From the cell containing the given text, extract its center point as [x, y] coordinate. 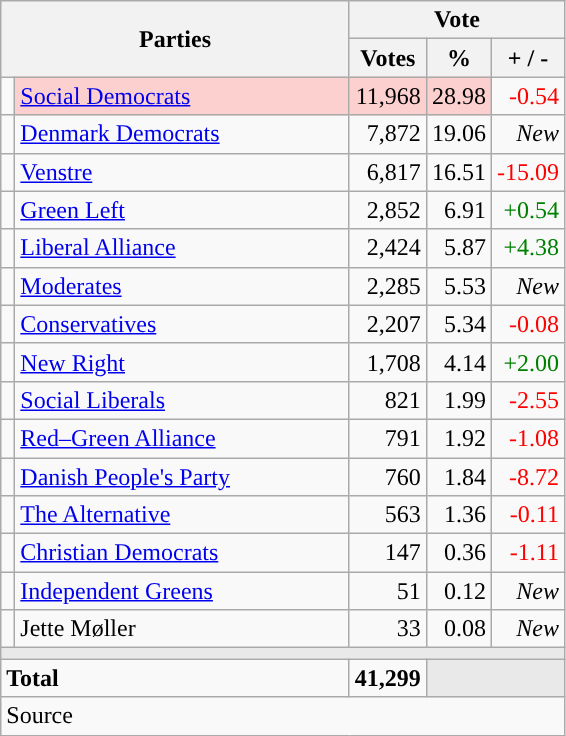
19.06 [458, 134]
Social Democrats [182, 96]
Jette Møller [182, 629]
Danish People's Party [182, 477]
821 [388, 400]
1.84 [458, 477]
5.87 [458, 248]
New Right [182, 362]
-0.08 [528, 324]
11,968 [388, 96]
6,817 [388, 172]
51 [388, 591]
1.99 [458, 400]
Red–Green Alliance [182, 438]
1,708 [388, 362]
1.36 [458, 515]
Parties [176, 39]
791 [388, 438]
+ / - [528, 58]
147 [388, 553]
760 [388, 477]
Vote [456, 20]
4.14 [458, 362]
-0.11 [528, 515]
2,207 [388, 324]
Venstre [182, 172]
-0.54 [528, 96]
Votes [388, 58]
2,424 [388, 248]
% [458, 58]
Moderates [182, 286]
2,285 [388, 286]
Green Left [182, 210]
6.91 [458, 210]
33 [388, 629]
0.12 [458, 591]
5.34 [458, 324]
28.98 [458, 96]
0.08 [458, 629]
-2.55 [528, 400]
+4.38 [528, 248]
Christian Democrats [182, 553]
Source [283, 716]
-15.09 [528, 172]
Denmark Democrats [182, 134]
Independent Greens [182, 591]
Conservatives [182, 324]
1.92 [458, 438]
+2.00 [528, 362]
563 [388, 515]
5.53 [458, 286]
-1.11 [528, 553]
41,299 [388, 678]
The Alternative [182, 515]
2,852 [388, 210]
Total [176, 678]
16.51 [458, 172]
-1.08 [528, 438]
+0.54 [528, 210]
7,872 [388, 134]
-8.72 [528, 477]
Social Liberals [182, 400]
0.36 [458, 553]
Liberal Alliance [182, 248]
